Locate the cell with the specified text and output its [x, y] center coordinate. 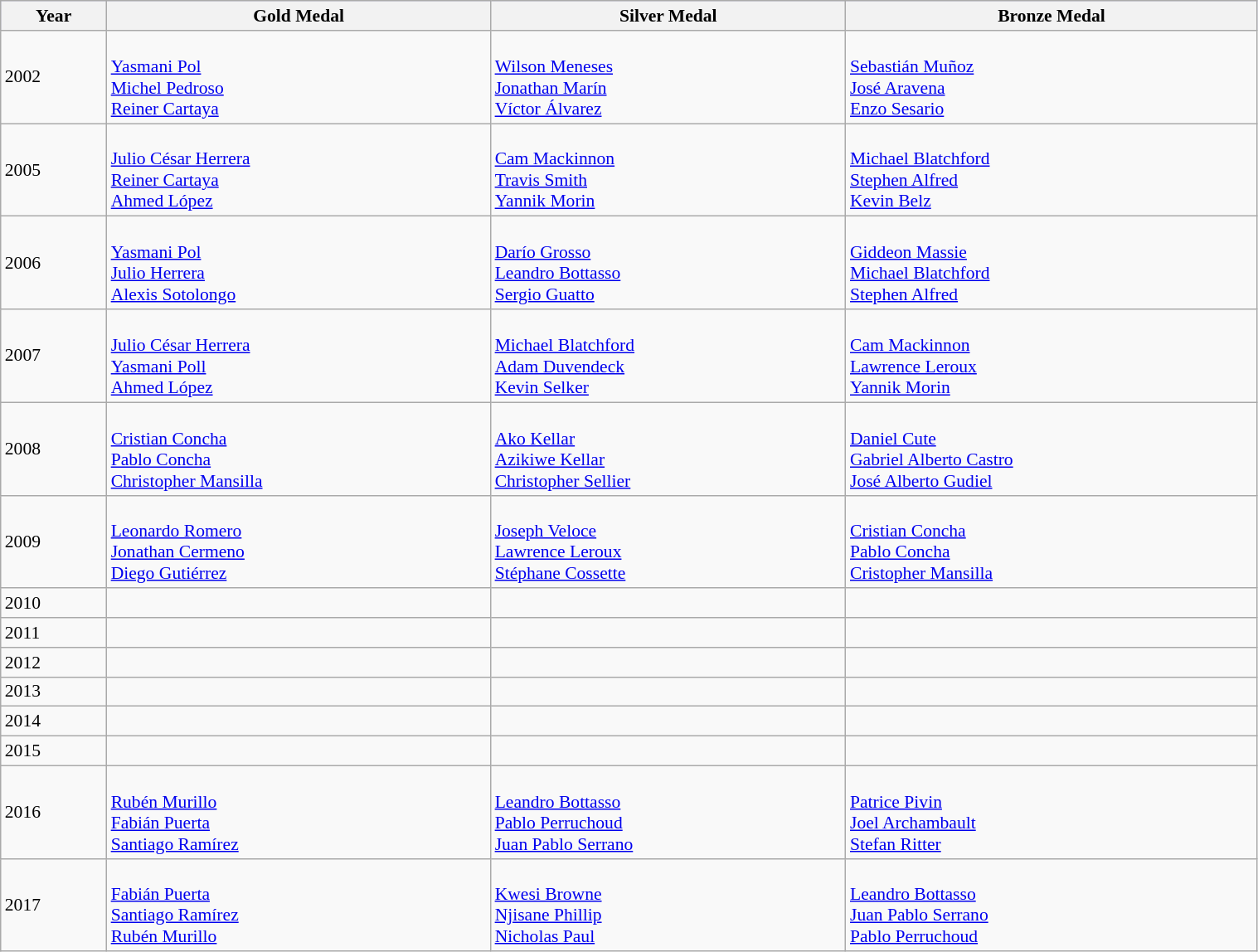
2006 [54, 263]
Bronze Medal [1052, 16]
Wilson MenesesJonathan MarínVíctor Álvarez [668, 77]
Cam MackinnonLawrence LerouxYannik Morin [1052, 356]
2012 [54, 663]
2010 [54, 604]
2007 [54, 356]
Silver Medal [668, 16]
2014 [54, 721]
Cristian ConchaPablo ConchaChristopher Mansilla [299, 449]
Daniel CuteGabriel Alberto CastroJosé Alberto Gudiel [1052, 449]
Leandro BottassoJuan Pablo SerranoPablo Perruchoud [1052, 905]
2015 [54, 751]
2011 [54, 633]
Giddeon MassieMichael BlatchfordStephen Alfred [1052, 263]
Julio César HerreraYasmani PollAhmed López [299, 356]
2008 [54, 449]
2017 [54, 905]
Leandro BottassoPablo PerruchoudJuan Pablo Serrano [668, 812]
2002 [54, 77]
Cristian ConchaPablo ConchaCristopher Mansilla [1052, 542]
2005 [54, 170]
Yasmani PolMichel PedrosoReiner Cartaya [299, 77]
Kwesi BrowneNjisane PhillipNicholas Paul [668, 905]
Ako KellarAzikiwe KellarChristopher Sellier [668, 449]
Fabián PuertaSantiago RamírezRubén Murillo [299, 905]
Gold Medal [299, 16]
2016 [54, 812]
Julio César HerreraReiner CartayaAhmed López [299, 170]
Rubén MurilloFabián PuertaSantiago Ramírez [299, 812]
2009 [54, 542]
Patrice PivinJoel ArchambaultStefan Ritter [1052, 812]
Yasmani PolJulio HerreraAlexis Sotolongo [299, 263]
Darío GrossoLeandro BottassoSergio Guatto [668, 263]
Michael BlatchfordAdam DuvendeckKevin Selker [668, 356]
Michael BlatchfordStephen AlfredKevin Belz [1052, 170]
2013 [54, 692]
Cam MackinnonTravis SmithYannik Morin [668, 170]
Year [54, 16]
Joseph VeloceLawrence LerouxStéphane Cossette [668, 542]
Leonardo RomeroJonathan CermenoDiego Gutiérrez [299, 542]
Sebastián MuñozJosé AravenaEnzo Sesario [1052, 77]
